Return the (x, y) coordinate for the center point of the cell that contains the specified text.  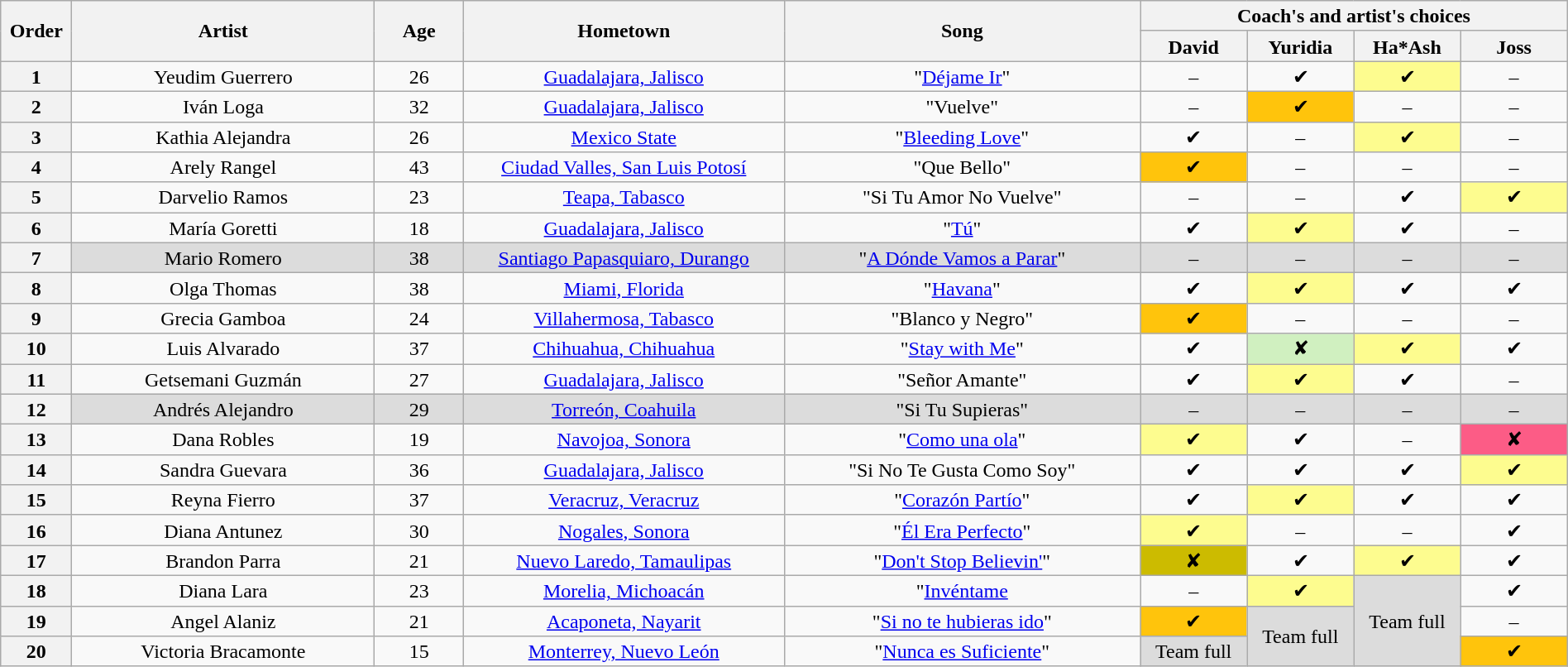
Ciudad Valles, San Luis Potosí (624, 167)
32 (419, 106)
11 (36, 379)
Nuevo Laredo, Tamaulipas (624, 561)
Diana Lara (223, 591)
Miami, Florida (624, 288)
12 (36, 409)
36 (419, 470)
"Corazón Partío" (963, 500)
"Él Era Perfecto" (963, 530)
"Si no te hubieras ido" (963, 621)
María Goretti (223, 228)
43 (419, 167)
7 (36, 258)
24 (419, 318)
Mario Romero (223, 258)
"Invéntame (963, 591)
Mexico State (624, 137)
Olga Thomas (223, 288)
Sandra Guevara (223, 470)
20 (36, 652)
Navojoa, Sonora (624, 440)
Nogales, Sonora (624, 530)
Brandon Parra (223, 561)
Acaponeta, Nayarit (624, 621)
Monterrey, Nuevo León (624, 652)
3 (36, 137)
"Que Bello" (963, 167)
27 (419, 379)
30 (419, 530)
Ha*Ash (1408, 46)
"Si Tu Amor No Vuelve" (963, 197)
Chihuahua, Chihuahua (624, 349)
Darvelio Ramos (223, 197)
17 (36, 561)
Artist (223, 31)
Villahermosa, Tabasco (624, 318)
"Si Tu Supieras" (963, 409)
1 (36, 76)
David (1194, 46)
8 (36, 288)
Coach's and artist's choices (1355, 17)
"Stay with Me" (963, 349)
Diana Antunez (223, 530)
2 (36, 106)
"Si No Te Gusta Como Soy" (963, 470)
Order (36, 31)
Andrés Alejandro (223, 409)
"A Dónde Vamos a Parar" (963, 258)
16 (36, 530)
Yeudim Guerrero (223, 76)
13 (36, 440)
9 (36, 318)
"Blanco y Negro" (963, 318)
14 (36, 470)
Santiago Papasquiaro, Durango (624, 258)
Kathia Alejandra (223, 137)
"Vuelve" (963, 106)
Getsemani Guzmán (223, 379)
Veracruz, Veracruz (624, 500)
Grecia Gamboa (223, 318)
Joss (1513, 46)
4 (36, 167)
10 (36, 349)
Iván Loga (223, 106)
5 (36, 197)
Torreón, Coahuila (624, 409)
Song (963, 31)
"Como una ola" (963, 440)
29 (419, 409)
Age (419, 31)
"Havana" (963, 288)
"Don't Stop Believin'" (963, 561)
Angel Alaniz (223, 621)
Victoria Bracamonte (223, 652)
"Señor Amante" (963, 379)
"Déjame Ir" (963, 76)
Teapa, Tabasco (624, 197)
Yuridia (1300, 46)
6 (36, 228)
Reyna Fierro (223, 500)
"Tú" (963, 228)
Morelia, Michoacán (624, 591)
Hometown (624, 31)
"Nunca es Suficiente" (963, 652)
"Bleeding Love" (963, 137)
Dana Robles (223, 440)
Arely Rangel (223, 167)
Luis Alvarado (223, 349)
